Search for the cell housing the specified text and yield its [X, Y] center coordinate. 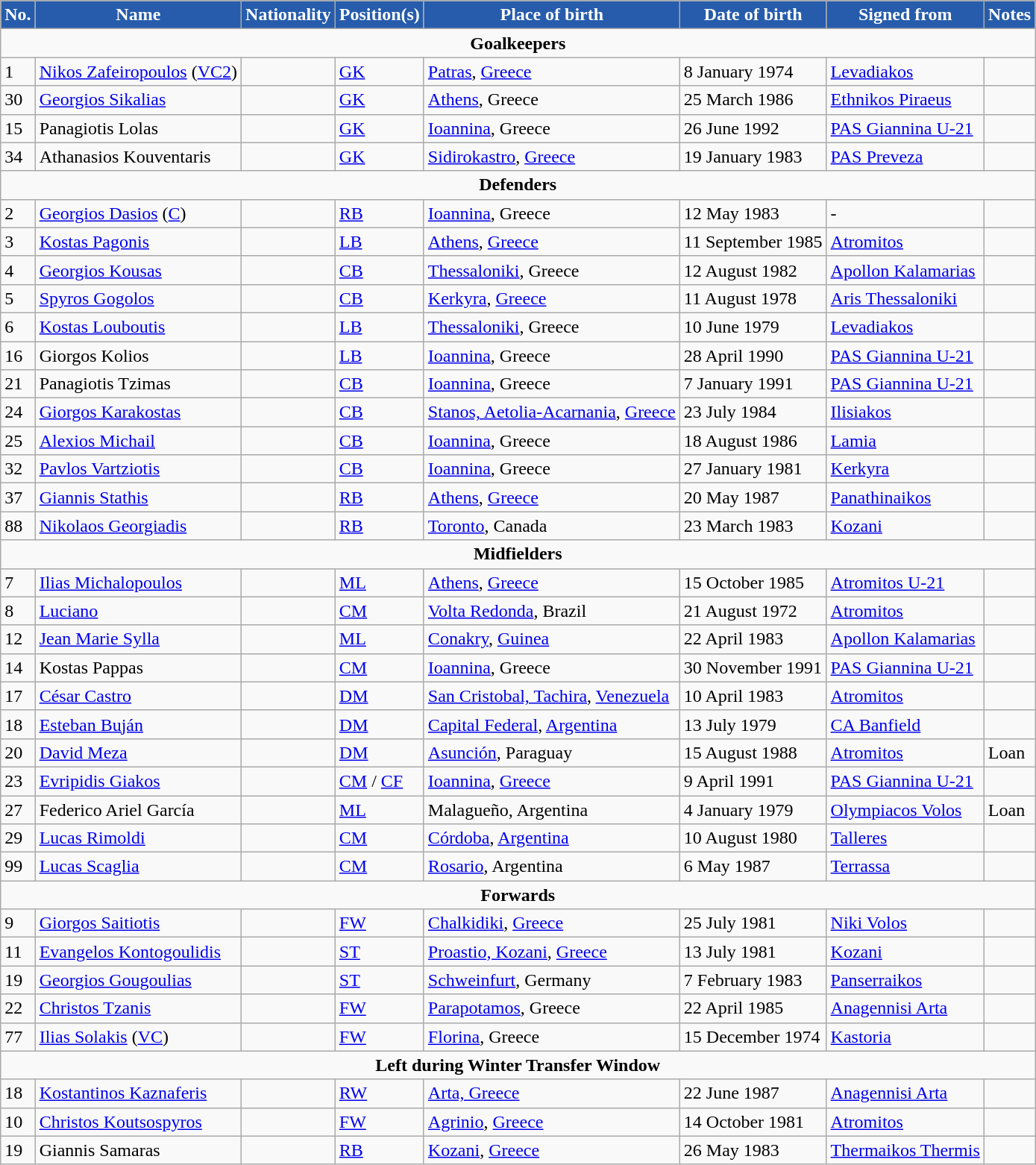
Georgios Dasios (C) [138, 213]
8 January 1974 [753, 72]
Aris Thessaloniki [905, 298]
Spyros Gogolos [138, 298]
12 May 1983 [753, 213]
CM / CF [379, 781]
Panserraikos [905, 980]
Place of birth [552, 15]
13 July 1979 [753, 724]
23 [18, 781]
15 [18, 128]
Panagiotis Tzimas [138, 384]
37 [18, 497]
CA Banfield [905, 724]
Evangelos Kontogoulidis [138, 952]
4 January 1979 [753, 809]
99 [18, 867]
11 September 1985 [753, 242]
23 March 1983 [753, 526]
Schweinfurt, Germany [552, 980]
3 [18, 242]
Date of birth [753, 15]
19 January 1983 [753, 157]
29 [18, 838]
22 April 1983 [753, 639]
27 January 1981 [753, 469]
26 June 1992 [753, 128]
77 [18, 1037]
Giorgos Karakostas [138, 412]
10 [18, 1122]
Lucas Scaglia [138, 867]
Christos Tzanis [138, 1008]
Parapotamos, Greece [552, 1008]
32 [18, 469]
7 January 1991 [753, 384]
Niki Volos [905, 923]
26 May 1983 [753, 1150]
8 [18, 611]
4 [18, 270]
2 [18, 213]
15 October 1985 [753, 582]
Malagueño, Argentina [552, 809]
Lamia [905, 441]
Pavlos Vartziotis [138, 469]
Kozani, Greece [552, 1150]
Córdoba, Argentina [552, 838]
7 [18, 582]
34 [18, 157]
Kerkyra [905, 469]
Chalkidiki, Greece [552, 923]
Georgios Gougoulias [138, 980]
Midfielders [518, 554]
Christos Koutsospyros [138, 1122]
15 December 1974 [753, 1037]
RW [379, 1093]
Position(s) [379, 15]
Giorgos Kolios [138, 356]
Patras, Greece [552, 72]
30 [18, 100]
Capital Federal, Argentina [552, 724]
25 July 1981 [753, 923]
Kastoria [905, 1037]
25 March 1986 [753, 100]
Georgios Kousas [138, 270]
13 July 1981 [753, 952]
Notes [1009, 15]
7 February 1983 [753, 980]
Georgios Sikalias [138, 100]
Nikos Zafeiropoulos (VC2) [138, 72]
22 June 1987 [753, 1093]
5 [18, 298]
22 [18, 1008]
Federico Ariel García [138, 809]
Agrinio, Greece [552, 1122]
20 [18, 753]
Kostas Pappas [138, 668]
Conakry, Guinea [552, 639]
27 [18, 809]
Giannis Stathis [138, 497]
Asunción, Paraguay [552, 753]
Panagiotis Lolas [138, 128]
PAS Preveza [905, 157]
Esteban Buján [138, 724]
Ethnikos Piraeus [905, 100]
No. [18, 15]
Giannis Samaras [138, 1150]
15 August 1988 [753, 753]
1 [18, 72]
Athanasios Kouventaris [138, 157]
20 May 1987 [753, 497]
14 [18, 668]
24 [18, 412]
Arta, Greece [552, 1093]
Terrassa [905, 867]
16 [18, 356]
22 April 1985 [753, 1008]
9 [18, 923]
Ilias Michalopoulos [138, 582]
Atromitos U-21 [905, 582]
21 [18, 384]
Stanos, Aetolia-Acarnania, Greece [552, 412]
14 October 1981 [753, 1122]
88 [18, 526]
César Castro [138, 696]
Signed from [905, 15]
28 April 1990 [753, 356]
Luciano [138, 611]
Kerkyra, Greece [552, 298]
Talleres [905, 838]
Panathinaikos [905, 497]
Left during Winter Transfer Window [518, 1065]
Toronto, Canada [552, 526]
12 [18, 639]
Sidirokastro, Greece [552, 157]
Giorgos Saitiotis [138, 923]
- [905, 213]
Proastio, Kozani, Greece [552, 952]
10 April 1983 [753, 696]
Ilisiakos [905, 412]
San Cristobal, Tachira, Venezuela [552, 696]
6 May 1987 [753, 867]
Alexios Michail [138, 441]
11 August 1978 [753, 298]
12 August 1982 [753, 270]
Ilias Solakis (VC) [138, 1037]
10 June 1979 [753, 327]
Florina, Greece [552, 1037]
Kostas Louboutis [138, 327]
21 August 1972 [753, 611]
10 August 1980 [753, 838]
Evripidis Giakos [138, 781]
23 July 1984 [753, 412]
30 November 1991 [753, 668]
18 August 1986 [753, 441]
Name [138, 15]
Lucas Rimoldi [138, 838]
25 [18, 441]
Defenders [518, 185]
David Meza [138, 753]
11 [18, 952]
9 April 1991 [753, 781]
Goalkeepers [518, 43]
Kostas Pagonis [138, 242]
Olympiacos Volos [905, 809]
Jean Marie Sylla [138, 639]
Rosario, Argentina [552, 867]
Volta Redonda, Brazil [552, 611]
Forwards [518, 895]
Nationality [289, 15]
Thermaikos Thermis [905, 1150]
Nikolaos Georgiadis [138, 526]
6 [18, 327]
17 [18, 696]
Kostantinos Kaznaferis [138, 1093]
